Return the [x, y] coordinate for the center point of the cell that contains the specified text.  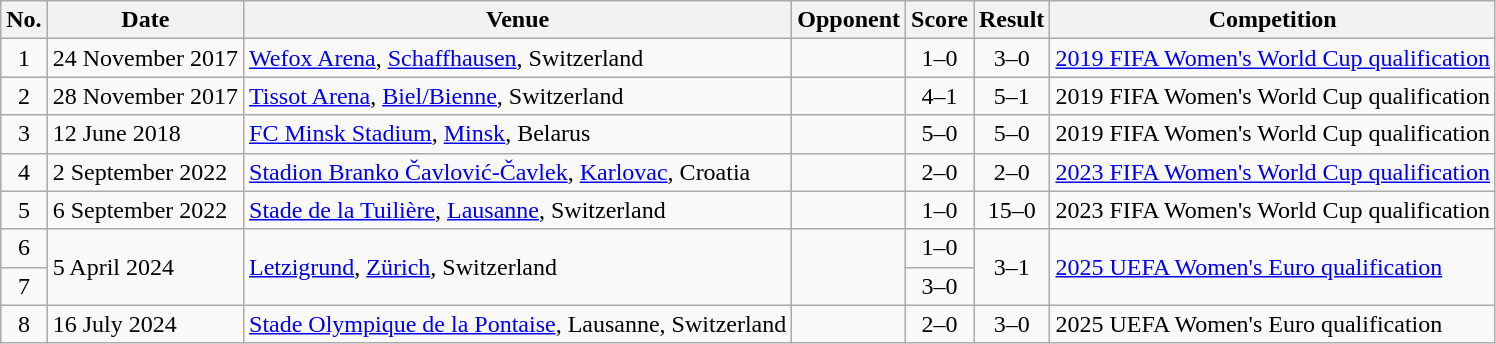
16 July 2024 [145, 324]
2 September 2022 [145, 172]
Score [940, 20]
FC Minsk Stadium, Minsk, Belarus [518, 134]
Opponent [849, 20]
Result [1012, 20]
4 [24, 172]
1 [24, 58]
15–0 [1012, 210]
4–1 [940, 96]
6 September 2022 [145, 210]
Wefox Arena, Schaffhausen, Switzerland [518, 58]
Venue [518, 20]
Stadion Branko Čavlović-Čavlek, Karlovac, Croatia [518, 172]
12 June 2018 [145, 134]
5–1 [1012, 96]
2 [24, 96]
3 [24, 134]
3–1 [1012, 267]
28 November 2017 [145, 96]
No. [24, 20]
5 April 2024 [145, 267]
7 [24, 286]
8 [24, 324]
5 [24, 210]
Competition [1273, 20]
Letzigrund, Zürich, Switzerland [518, 267]
Stade de la Tuilière, Lausanne, Switzerland [518, 210]
Date [145, 20]
6 [24, 248]
Tissot Arena, Biel/Bienne, Switzerland [518, 96]
Stade Olympique de la Pontaise, Lausanne, Switzerland [518, 324]
24 November 2017 [145, 58]
